Return the (x, y) coordinate for the center point of the cell that contains the specified text.  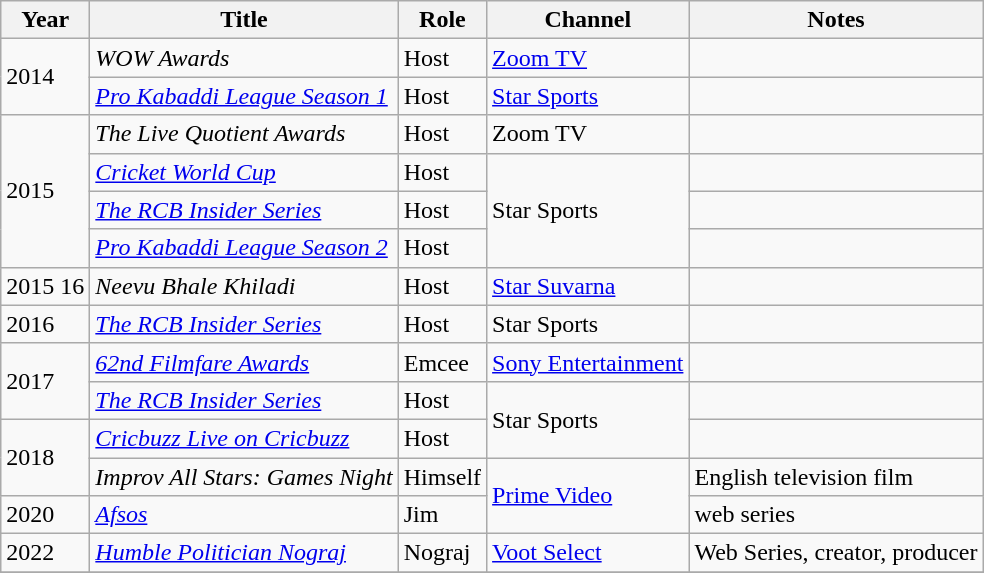
web series (836, 515)
Emcee (442, 362)
Role (442, 20)
Channel (588, 20)
2020 (46, 515)
Improv All Stars: Games Night (244, 477)
2014 (46, 77)
2015 16 (46, 286)
Web Series, creator, producer (836, 553)
Jim (442, 515)
Year (46, 20)
Nograj (442, 553)
Voot Select (588, 553)
Sony Entertainment (588, 362)
Pro Kabaddi League Season 2 (244, 248)
Notes (836, 20)
Cricbuzz Live on Cricbuzz (244, 438)
62nd Filmfare Awards (244, 362)
WOW Awards (244, 58)
Humble Politician Nograj (244, 553)
Himself (442, 477)
Cricket World Cup (244, 172)
Title (244, 20)
Neevu Bhale Khiladi (244, 286)
English television film (836, 477)
Pro Kabaddi League Season 1 (244, 96)
Prime Video (588, 496)
The Live Quotient Awards (244, 134)
2016 (46, 324)
2018 (46, 457)
2015 (46, 191)
Star Suvarna (588, 286)
Afsos (244, 515)
2022 (46, 553)
2017 (46, 381)
